Identify which cell holds the provided text, then report its (X, Y) central coordinate. 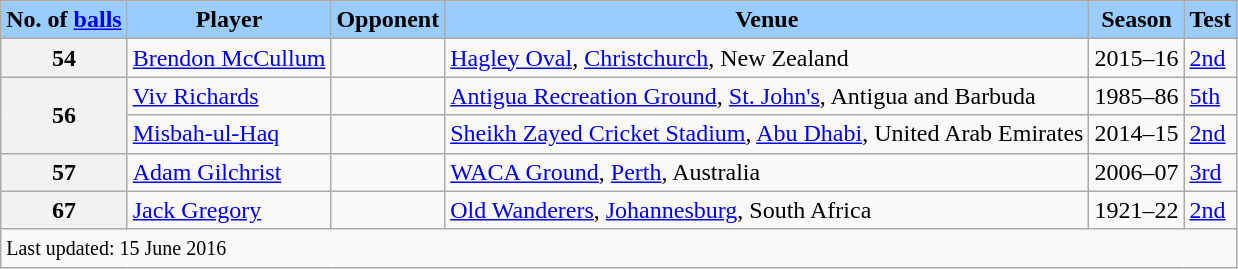
Venue (767, 20)
Old Wanderers, Johannesburg, South Africa (767, 210)
Opponent (388, 20)
5th (1210, 96)
3rd (1210, 172)
Last updated: 15 June 2016 (619, 248)
Player (229, 20)
1985–86 (1136, 96)
2014–15 (1136, 134)
Misbah-ul-Haq (229, 134)
Brendon McCullum (229, 58)
No. of balls (64, 20)
Sheikh Zayed Cricket Stadium, Abu Dhabi, United Arab Emirates (767, 134)
Season (1136, 20)
Hagley Oval, Christchurch, New Zealand (767, 58)
56 (64, 115)
Jack Gregory (229, 210)
2015–16 (1136, 58)
Antigua Recreation Ground, St. John's, Antigua and Barbuda (767, 96)
Adam Gilchrist (229, 172)
67 (64, 210)
WACA Ground, Perth, Australia (767, 172)
Test (1210, 20)
Viv Richards (229, 96)
1921–22 (1136, 210)
2006–07 (1136, 172)
57 (64, 172)
54 (64, 58)
